Detect which cell encompasses the target text, then output its [X, Y] center coordinate. 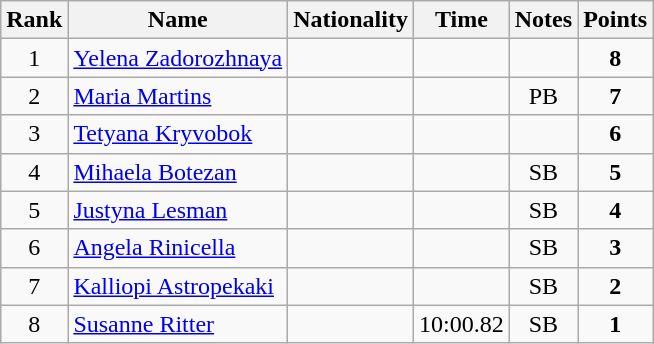
Rank [34, 20]
Notes [543, 20]
10:00.82 [461, 324]
Kalliopi Astropekaki [178, 286]
Tetyana Kryvobok [178, 134]
Name [178, 20]
Nationality [351, 20]
Justyna Lesman [178, 210]
Angela Rinicella [178, 248]
PB [543, 96]
Yelena Zadorozhnaya [178, 58]
Mihaela Botezan [178, 172]
Points [616, 20]
Maria Martins [178, 96]
Time [461, 20]
Susanne Ritter [178, 324]
